Detect which cell encompasses the target text, then output its (X, Y) center coordinate. 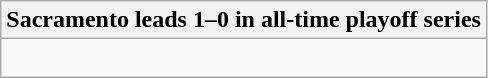
Sacramento leads 1–0 in all-time playoff series (244, 20)
